Capture the cell that displays the provided text and extract its [X, Y] central coordinate. 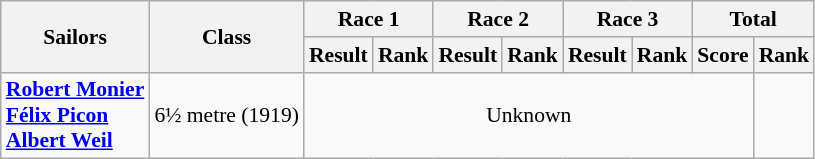
Score [722, 55]
Race 2 [498, 19]
Total [753, 19]
Robert Monier Félix Picon Albert Weil [76, 116]
6½ metre (1919) [226, 116]
Sailors [76, 36]
Class [226, 36]
Race 1 [368, 19]
Race 3 [628, 19]
Unknown [529, 116]
